Determine the [X, Y] coordinate at the center of the cell enclosing the given text.  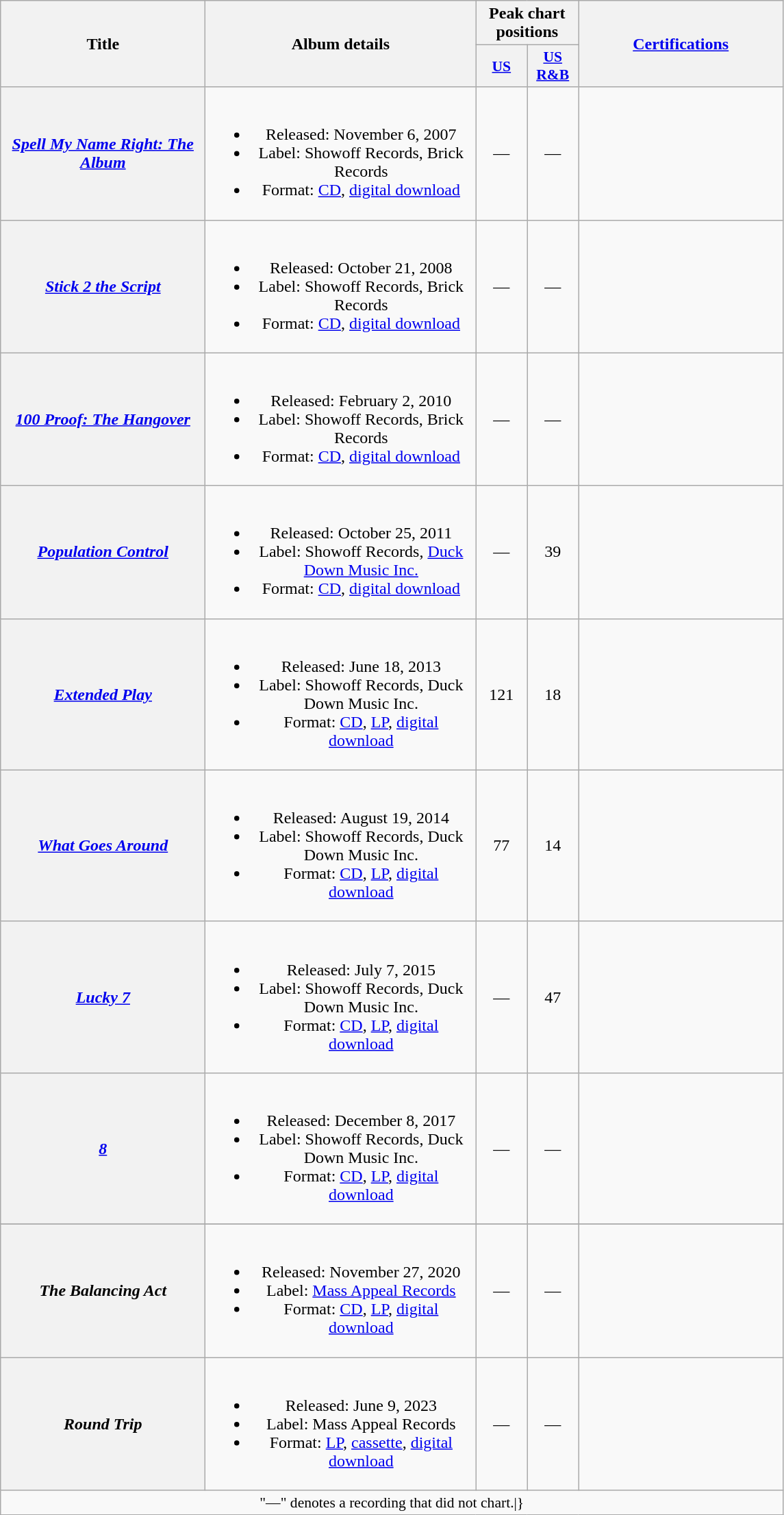
Title [103, 44]
Album details [341, 44]
100 Proof: The Hangover [103, 419]
77 [501, 845]
What Goes Around [103, 845]
Released: December 8, 2017Label: Showoff Records, Duck Down Music Inc.Format: CD, LP, digital download [341, 1148]
Released: August 19, 2014Label: Showoff Records, Duck Down Music Inc.Format: CD, LP, digital download [341, 845]
Round Trip [103, 1424]
US R&B [553, 66]
Certifications [681, 44]
Released: July 7, 2015Label: Showoff Records, Duck Down Music Inc.Format: CD, LP, digital download [341, 997]
47 [553, 997]
Peak chart positions [527, 23]
Released: October 21, 2008Label: Showoff Records, Brick RecordsFormat: CD, digital download [341, 286]
US [501, 66]
121 [501, 694]
Released: June 9, 2023Label: Mass Appeal RecordsFormat: LP, cassette, digital download [341, 1424]
8 [103, 1148]
14 [553, 845]
Released: October 25, 2011Label: Showoff Records, Duck Down Music Inc.Format: CD, digital download [341, 552]
39 [553, 552]
Extended Play [103, 694]
Spell My Name Right: The Album [103, 153]
Stick 2 the Script [103, 286]
Released: June 18, 2013Label: Showoff Records, Duck Down Music Inc.Format: CD, LP, digital download [341, 694]
18 [553, 694]
Population Control [103, 552]
The Balancing Act [103, 1290]
Released: February 2, 2010Label: Showoff Records, Brick RecordsFormat: CD, digital download [341, 419]
Released: November 6, 2007Label: Showoff Records, Brick RecordsFormat: CD, digital download [341, 153]
Released: November 27, 2020Label: Mass Appeal RecordsFormat: CD, LP, digital download [341, 1290]
"—" denotes a recording that did not chart.|} [392, 1503]
Lucky 7 [103, 997]
